For the text-containing cell, return its midpoint in [x, y] coordinate format. 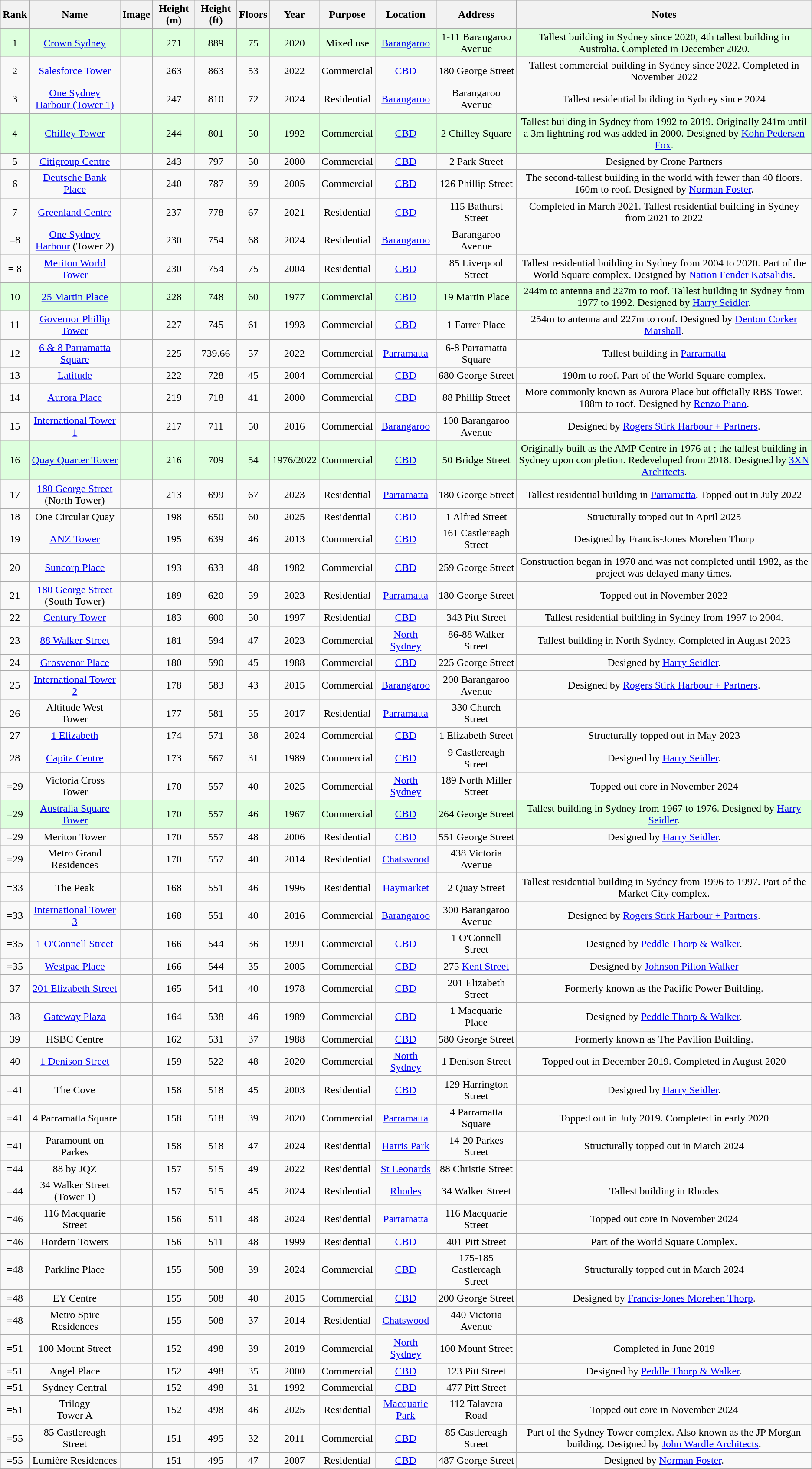
200 Barangaroo Avenue [476, 685]
Salesforce Tower [75, 71]
797 [216, 161]
718 [216, 398]
180 George Street(North Tower) [75, 495]
Westpac Place [75, 966]
275 Kent Street [476, 966]
International Tower 1 [75, 426]
213 [174, 495]
16 [15, 460]
5 [15, 161]
1978 [295, 988]
24 [15, 662]
240 [174, 184]
Rhodes [406, 1191]
18 [15, 517]
68 [253, 240]
34 Walker Street [476, 1191]
Haymarket [406, 888]
440 Victoria Avenue [476, 1321]
2021 [295, 212]
21 [15, 595]
=8 [15, 240]
St Leonards [406, 1168]
Tallest building in Sydney from 1967 to 1976. Designed by Harry Seidler. [665, 815]
244 [174, 133]
34 Walker Street(Tower 1) [75, 1191]
53 [253, 71]
Year [295, 15]
22 [15, 618]
61 [253, 325]
181 [174, 640]
227 [174, 325]
Notes [665, 15]
739.66 [216, 353]
17 [15, 495]
Topped out in December 2019. Completed in August 2020 [665, 1061]
Sydney Central [75, 1387]
541 [216, 988]
748 [216, 297]
Floors [253, 15]
Tallest residential building in Sydney since 2024 [665, 99]
TrilogyTower A [75, 1410]
173 [174, 757]
2017 [295, 713]
680 George Street [476, 376]
Topped out in November 2022 [665, 595]
889 [216, 43]
Tallest residential building in Parramatta. Topped out in July 2022 [665, 495]
32 [253, 1438]
225 [174, 353]
2 [15, 71]
247 [174, 99]
174 [174, 735]
580 George Street [476, 1039]
Macquarie Park [406, 1410]
271 [174, 43]
Tallest residential building in Sydney from 1997 to 2004. [665, 618]
23 [15, 640]
25 [15, 685]
787 [216, 184]
112 Talavera Road [476, 1410]
126 Phillip Street [476, 184]
264 George Street [476, 815]
55 [253, 713]
1982 [295, 567]
Tallest commercial building in Sydney since 2022. Completed in November 2022 [665, 71]
259 George Street [476, 567]
522 [216, 1061]
571 [216, 735]
One Sydney Harbour (Tower 2) [75, 240]
41 [253, 398]
88 by JQZ [75, 1168]
6-8 Parramatta Square [476, 353]
Completed in June 2019 [665, 1348]
Tallest building in North Sydney. Completed in August 2023 [665, 640]
190m to roof. Part of the World Square complex. [665, 376]
2011 [295, 1438]
Topped out in July 2019. Completed in early 2020 [665, 1118]
Metro Spire Residences [75, 1321]
Hordern Towers [75, 1242]
Tallest building in Parramatta [665, 353]
1993 [295, 325]
Citigroup Centre [75, 161]
36 [253, 944]
590 [216, 662]
123 Pitt Street [476, 1371]
Mixed use [347, 43]
Parkline Place [75, 1270]
538 [216, 1017]
219 [174, 398]
2 Quay Street [476, 888]
International Tower 3 [75, 915]
639 [216, 539]
620 [216, 595]
581 [216, 713]
Construction began in 1970 and was not completed until 1982, as the project was delayed many times. [665, 567]
1967 [295, 815]
19 [15, 539]
225 George Street [476, 662]
15 [15, 426]
633 [216, 567]
More commonly known as Aurora Place but officially RBS Tower. 188m to roof. Designed by Renzo Piano. [665, 398]
175-185 Castlereagh Street [476, 1270]
Image [136, 15]
One Circular Quay [75, 517]
12 [15, 353]
531 [216, 1039]
217 [174, 426]
237 [174, 212]
263 [174, 71]
401 Pitt Street [476, 1242]
Greenland Centre [75, 212]
Purpose [347, 15]
Rank [15, 15]
13 [15, 376]
Century Tower [75, 618]
19 Martin Place [476, 297]
Altitude West Tower [75, 713]
600 [216, 618]
650 [216, 517]
1 Macquarie Place [476, 1017]
Location [406, 15]
228 [174, 297]
178 [174, 685]
Governor Phillip Tower [75, 325]
Formerly known as the Pacific Power Building. [665, 988]
115 Bathurst Street [476, 212]
Completed in March 2021. Tallest residential building in Sydney from 2021 to 2022 [665, 212]
1991 [295, 944]
The second-tallest building in the world with fewer than 40 floors. 160m to roof. Designed by Norman Foster. [665, 184]
164 [174, 1017]
43 [253, 685]
198 [174, 517]
709 [216, 460]
Australia Square Tower [75, 815]
487 George Street [476, 1460]
88 Phillip Street [476, 398]
1 Elizabeth Street [476, 735]
180 George Street(South Tower) [75, 595]
699 [216, 495]
Designed by Norman Foster. [665, 1460]
Name [75, 15]
7 [15, 212]
183 [174, 618]
Height (m) [174, 15]
Structurally topped out in April 2025 [665, 517]
2006 [295, 837]
1999 [295, 1242]
The Peak [75, 888]
50 Bridge Street [476, 460]
863 [216, 71]
177 [174, 713]
728 [216, 376]
165 [174, 988]
72 [253, 99]
300 Barangaroo Avenue [476, 915]
Metro Grand Residences [75, 859]
Part of the World Square Complex. [665, 1242]
1977 [295, 297]
6 [15, 184]
2003 [295, 1090]
Tallest building in Rhodes [665, 1191]
The Cove [75, 1090]
Designed by Crone Partners [665, 161]
Designed by Francis-Jones Morehen Thorp. [665, 1298]
2013 [295, 539]
Aurora Place [75, 398]
159 [174, 1061]
1976/2022 [295, 460]
Crown Sydney [75, 43]
244m to antenna and 227m to roof. Tallest building in Sydney from 1977 to 1992. Designed by Harry Seidler. [665, 297]
Suncorp Place [75, 567]
4 [15, 133]
1 Elizabeth [75, 735]
100 Barangaroo Avenue [476, 426]
9 Castlereagh Street [476, 757]
801 [216, 133]
254m to antenna and 227m to roof. Designed by Denton Corker Marshall. [665, 325]
Height (ft) [216, 15]
28 [15, 757]
Tallest residential building in Sydney from 1996 to 1997. Part of the Market City complex. [665, 888]
162 [174, 1039]
2007 [295, 1460]
Chifley Tower [75, 133]
Lumière Residences [75, 1460]
Paramount on Parkes [75, 1146]
567 [216, 757]
International Tower 2 [75, 685]
EY Centre [75, 1298]
193 [174, 567]
330 Church Street [476, 713]
551 George Street [476, 837]
711 [216, 426]
Originally built as the AMP Centre in 1976 at ; the tallest building in Sydney upon completion. Redeveloped from 2018. Designed by 3XN Architects. [665, 460]
216 [174, 460]
1 Alfred Street [476, 517]
2 Park Street [476, 161]
1996 [295, 888]
= 8 [15, 268]
20 [15, 567]
57 [253, 353]
Formerly known as The Pavilion Building. [665, 1039]
Victoria Cross Tower [75, 786]
Tallest building in Sydney since 2020, 4th tallest building in Australia. Completed in December 2020. [665, 43]
88 Christie Street [476, 1168]
86-88 Walker Street [476, 640]
477 Pitt Street [476, 1387]
Harris Park [406, 1146]
Meriton World Tower [75, 268]
1997 [295, 618]
ANZ Tower [75, 539]
438 Victoria Avenue [476, 859]
One Sydney Harbour (Tower 1) [75, 99]
161 Castlereagh Street [476, 539]
88 Walker Street [75, 640]
14-20 Parkes Street [476, 1146]
11 [15, 325]
Angel Place [75, 1371]
59 [253, 595]
Gateway Plaza [75, 1017]
222 [174, 376]
810 [216, 99]
85 Liverpool Street [476, 268]
1-11 Barangaroo Avenue [476, 43]
Tallest building in Sydney from 1992 to 2019. Originally 241m until a 3m lightning rod was added in 2000. Designed by Kohn Pedersen Fox. [665, 133]
49 [253, 1168]
778 [216, 212]
2 Chifley Square [476, 133]
189 North Miller Street [476, 786]
745 [216, 325]
1 Farrer Place [476, 325]
54 [253, 460]
25 Martin Place [75, 297]
Structurally topped out in May 2023 [665, 735]
343 Pitt Street [476, 618]
129 Harrington Street [476, 1090]
Designed by Johnson Pilton Walker [665, 966]
1 [15, 43]
Address [476, 15]
200 George Street [476, 1298]
Latitude [75, 376]
10 [15, 297]
Designed by Francis-Jones Morehen Thorp [665, 539]
6 & 8 Parramatta Square [75, 353]
Tallest residential building in Sydney from 2004 to 2020. Part of the World Square complex. Designed by Nation Fender Katsalidis. [665, 268]
3 [15, 99]
HSBC Centre [75, 1039]
Part of the Sydney Tower complex. Also known as the JP Morgan building. Designed by John Wardle Architects. [665, 1438]
195 [174, 539]
26 [15, 713]
594 [216, 640]
Meriton Tower [75, 837]
27 [15, 735]
583 [216, 685]
Quay Quarter Tower [75, 460]
Deutsche Bank Place [75, 184]
14 [15, 398]
2019 [295, 1348]
180 [174, 662]
243 [174, 161]
Grosvenor Place [75, 662]
189 [174, 595]
Capita Centre [75, 757]
